Extract the [X, Y] coordinate from the center of the cell holding the provided text.  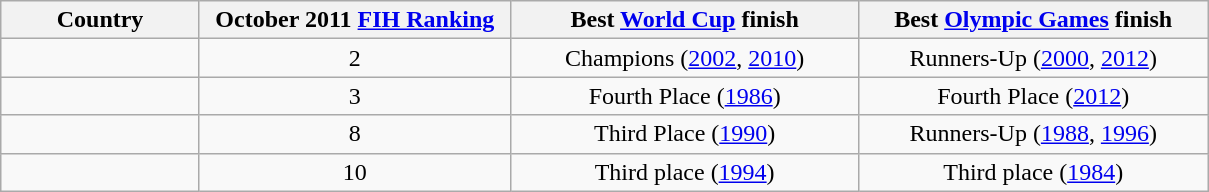
Third place (1984) [1034, 172]
Runners-Up (1988, 1996) [1034, 134]
3 [354, 96]
October 2011 FIH Ranking [354, 20]
Fourth Place (1986) [684, 96]
2 [354, 58]
Third Place (1990) [684, 134]
Runners-Up (2000, 2012) [1034, 58]
Champions (2002, 2010) [684, 58]
Best World Cup finish [684, 20]
Best Olympic Games finish [1034, 20]
8 [354, 134]
Country [100, 20]
Third place (1994) [684, 172]
10 [354, 172]
Fourth Place (2012) [1034, 96]
